Locate the cell with the specified text and output its (X, Y) center coordinate. 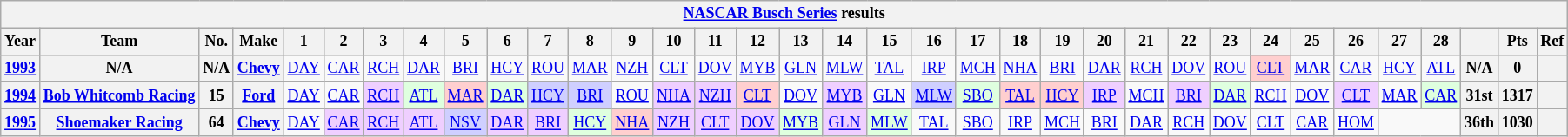
19 (1063, 42)
10 (674, 42)
Ford (258, 95)
1030 (1517, 121)
11 (715, 42)
Make (258, 42)
8 (590, 42)
2 (344, 42)
12 (757, 42)
No. (217, 42)
27 (1399, 42)
Year (21, 42)
3 (384, 42)
1317 (1517, 95)
Team (118, 42)
26 (1357, 42)
Bob Whitcomb Racing (118, 95)
1 (304, 42)
6 (508, 42)
16 (934, 42)
Ref (1552, 42)
5 (465, 42)
0 (1517, 68)
24 (1271, 42)
21 (1146, 42)
1995 (21, 121)
1993 (21, 68)
HOM (1357, 121)
23 (1230, 42)
17 (977, 42)
31st (1480, 95)
18 (1020, 42)
NSV (465, 121)
Pts (1517, 42)
9 (632, 42)
64 (217, 121)
28 (1441, 42)
4 (424, 42)
22 (1189, 42)
14 (844, 42)
36th (1480, 121)
25 (1312, 42)
7 (548, 42)
NASCAR Busch Series results (784, 14)
Shoemaker Racing (118, 121)
20 (1104, 42)
13 (801, 42)
1994 (21, 95)
